Identify which cell holds the provided text, then report its (x, y) central coordinate. 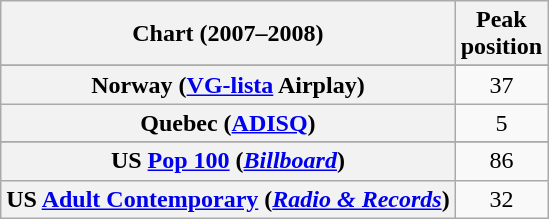
86 (501, 161)
37 (501, 85)
US Pop 100 (Billboard) (228, 161)
Norway (VG-lista Airplay) (228, 85)
32 (501, 199)
5 (501, 123)
Peakposition (501, 34)
US Adult Contemporary (Radio & Records) (228, 199)
Quebec (ADISQ) (228, 123)
Chart (2007–2008) (228, 34)
